From the cell containing the given text, extract its center point as (x, y) coordinate. 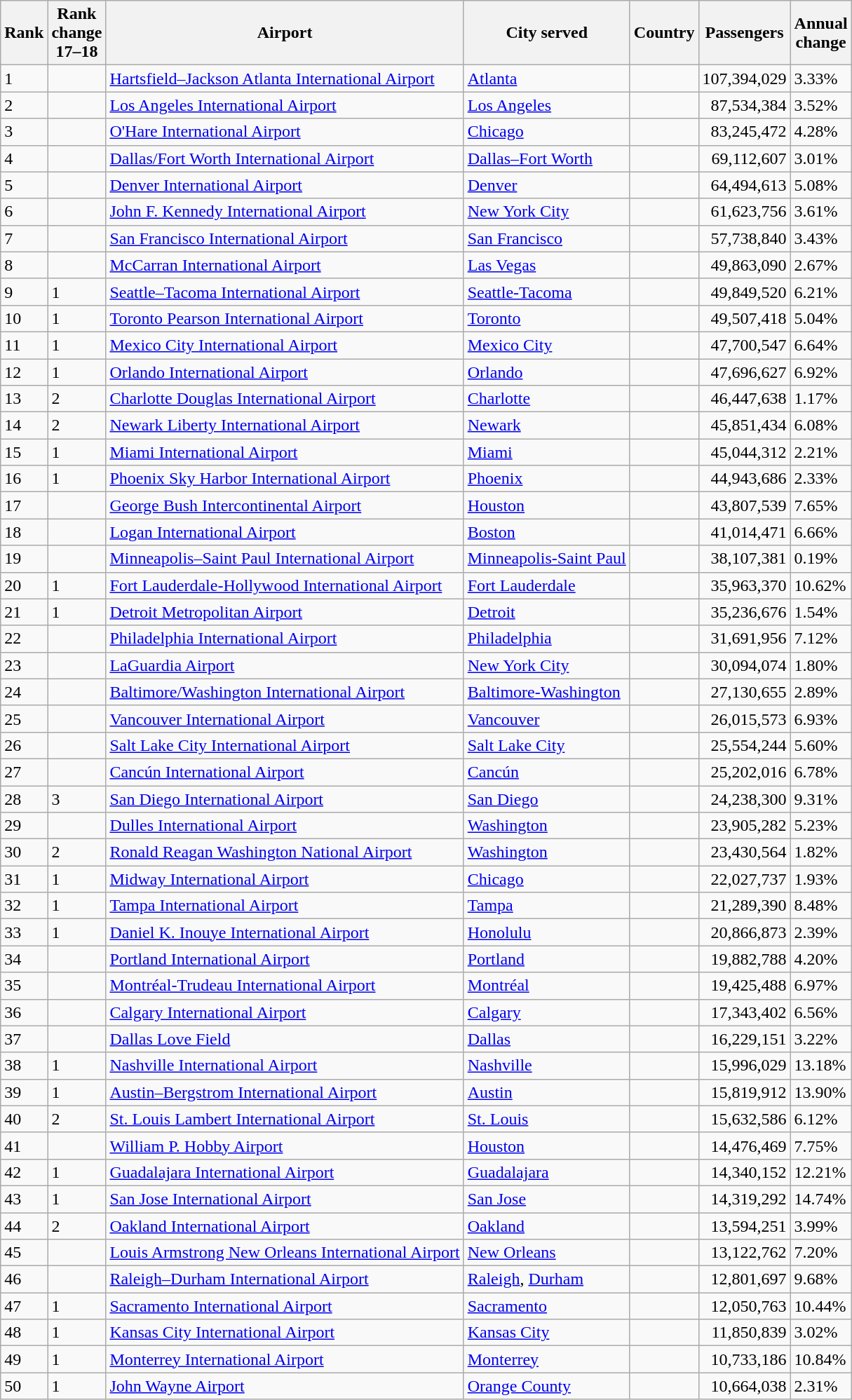
1.93% (820, 879)
38,107,381 (745, 559)
44,943,686 (745, 479)
27,130,655 (745, 692)
Dallas–Fort Worth (547, 158)
Kansas City International Airport (285, 1333)
Orange County (547, 1386)
1.82% (820, 852)
20 (24, 585)
City served (547, 33)
Oakland (547, 1226)
5.08% (820, 185)
49,507,418 (745, 318)
Montréal (547, 986)
Montréal-Trudeau International Airport (285, 986)
35,963,370 (745, 585)
7.20% (820, 1253)
Honolulu (547, 932)
14.74% (820, 1199)
13,122,762 (745, 1253)
4.28% (820, 132)
6.08% (820, 426)
9.31% (820, 798)
57,738,840 (745, 238)
12,801,697 (745, 1279)
23,905,282 (745, 826)
17,343,402 (745, 1012)
Mexico City (547, 345)
13,594,251 (745, 1226)
49,849,520 (745, 292)
Nashville International Airport (285, 1066)
41,014,471 (745, 532)
Newark (547, 426)
Vancouver (547, 719)
6.92% (820, 372)
Philadelphia (547, 639)
Minneapolis-Saint Paul (547, 559)
7.75% (820, 1146)
6.97% (820, 986)
35 (24, 986)
10 (24, 318)
49 (24, 1359)
San Jose International Airport (285, 1199)
8 (24, 265)
Louis Armstrong New Orleans International Airport (285, 1253)
46,447,638 (745, 399)
Cancún International Airport (285, 772)
Newark Liberty International Airport (285, 426)
10,733,186 (745, 1359)
Country (664, 33)
23,430,564 (745, 852)
33 (24, 932)
87,534,384 (745, 105)
45,044,312 (745, 452)
6.12% (820, 1119)
6 (24, 212)
Salt Lake City International Airport (285, 745)
Fort Lauderdale-Hollywood International Airport (285, 585)
37 (24, 1039)
13.90% (820, 1092)
2.33% (820, 479)
15,819,912 (745, 1092)
Atlanta (547, 79)
45,851,434 (745, 426)
9.68% (820, 1279)
Portland (547, 959)
18 (24, 532)
2.21% (820, 452)
38 (24, 1066)
Dallas/Fort Worth International Airport (285, 158)
5.60% (820, 745)
Rank (24, 33)
3.01% (820, 158)
Denver International Airport (285, 185)
John Wayne Airport (285, 1386)
3.02% (820, 1333)
Mexico City International Airport (285, 345)
Phoenix Sky Harbor International Airport (285, 479)
Raleigh–Durham International Airport (285, 1279)
Sacramento International Airport (285, 1306)
64,494,613 (745, 185)
Orlando (547, 372)
15,996,029 (745, 1066)
Baltimore/Washington International Airport (285, 692)
35,236,676 (745, 612)
10,664,038 (745, 1386)
41 (24, 1146)
Cancún (547, 772)
Phoenix (547, 479)
43 (24, 1199)
32 (24, 906)
12 (24, 372)
12.21% (820, 1172)
Miami (547, 452)
20,866,873 (745, 932)
26,015,573 (745, 719)
Toronto Pearson International Airport (285, 318)
4.20% (820, 959)
5 (24, 185)
Raleigh, Durham (547, 1279)
15 (24, 452)
25,554,244 (745, 745)
Charlotte Douglas International Airport (285, 399)
Detroit (547, 612)
Guadalajara International Airport (285, 1172)
10.84% (820, 1359)
Seattle–Tacoma International Airport (285, 292)
Kansas City (547, 1333)
12,050,763 (745, 1306)
13.18% (820, 1066)
11 (24, 345)
New Orleans (547, 1253)
Annualchange (820, 33)
9 (24, 292)
Rankchange17–18 (77, 33)
5.23% (820, 826)
Calgary International Airport (285, 1012)
William P. Hobby Airport (285, 1146)
3.33% (820, 79)
3.61% (820, 212)
Toronto (547, 318)
Dallas (547, 1039)
6.66% (820, 532)
47,696,627 (745, 372)
69,112,607 (745, 158)
27 (24, 772)
St. Louis Lambert International Airport (285, 1119)
Denver (547, 185)
Guadalajara (547, 1172)
25 (24, 719)
16 (24, 479)
45 (24, 1253)
Seattle-Tacoma (547, 292)
49,863,090 (745, 265)
San Diego (547, 798)
3.22% (820, 1039)
25,202,016 (745, 772)
14,476,469 (745, 1146)
21,289,390 (745, 906)
Monterrey International Airport (285, 1359)
Sacramento (547, 1306)
2.31% (820, 1386)
Portland International Airport (285, 959)
Philadelphia International Airport (285, 639)
10.44% (820, 1306)
1.80% (820, 665)
83,245,472 (745, 132)
36 (24, 1012)
San Diego International Airport (285, 798)
107,394,029 (745, 79)
46 (24, 1279)
7 (24, 238)
Dallas Love Field (285, 1039)
Fort Lauderdale (547, 585)
O'Hare International Airport (285, 132)
11,850,839 (745, 1333)
26 (24, 745)
Los Angeles (547, 105)
43,807,539 (745, 505)
17 (24, 505)
Orlando International Airport (285, 372)
6.56% (820, 1012)
7.12% (820, 639)
2.89% (820, 692)
Detroit Metropolitan Airport (285, 612)
Daniel K. Inouye International Airport (285, 932)
Las Vegas (547, 265)
George Bush Intercontinental Airport (285, 505)
LaGuardia Airport (285, 665)
Passengers (745, 33)
Midway International Airport (285, 879)
Charlotte (547, 399)
6.21% (820, 292)
48 (24, 1333)
Logan International Airport (285, 532)
19,425,488 (745, 986)
Miami International Airport (285, 452)
1.17% (820, 399)
3.52% (820, 105)
14,319,292 (745, 1199)
3.43% (820, 238)
30,094,074 (745, 665)
22,027,737 (745, 879)
Minneapolis–Saint Paul International Airport (285, 559)
6.93% (820, 719)
6.64% (820, 345)
Boston (547, 532)
15,632,586 (745, 1119)
8.48% (820, 906)
24,238,300 (745, 798)
San Francisco International Airport (285, 238)
McCarran International Airport (285, 265)
50 (24, 1386)
22 (24, 639)
13 (24, 399)
61,623,756 (745, 212)
4 (24, 158)
28 (24, 798)
40 (24, 1119)
34 (24, 959)
39 (24, 1092)
Airport (285, 33)
1.54% (820, 612)
47 (24, 1306)
10.62% (820, 585)
John F. Kennedy International Airport (285, 212)
31 (24, 879)
2.39% (820, 932)
San Jose (547, 1199)
Tampa International Airport (285, 906)
21 (24, 612)
0.19% (820, 559)
6.78% (820, 772)
30 (24, 852)
Oakland International Airport (285, 1226)
24 (24, 692)
44 (24, 1226)
Hartsfield–Jackson Atlanta International Airport (285, 79)
Dulles International Airport (285, 826)
St. Louis (547, 1119)
Austin–Bergstrom International Airport (285, 1092)
3.99% (820, 1226)
5.04% (820, 318)
Calgary (547, 1012)
7.65% (820, 505)
47,700,547 (745, 345)
Monterrey (547, 1359)
Nashville (547, 1066)
Baltimore-Washington (547, 692)
2.67% (820, 265)
19,882,788 (745, 959)
29 (24, 826)
Ronald Reagan Washington National Airport (285, 852)
16,229,151 (745, 1039)
31,691,956 (745, 639)
Salt Lake City (547, 745)
19 (24, 559)
14 (24, 426)
San Francisco (547, 238)
14,340,152 (745, 1172)
42 (24, 1172)
Austin (547, 1092)
Tampa (547, 906)
23 (24, 665)
Los Angeles International Airport (285, 105)
Vancouver International Airport (285, 719)
